Identify which cell holds the provided text, then report its [X, Y] central coordinate. 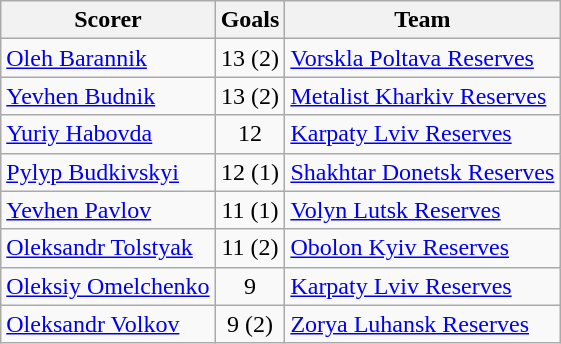
11 (1) [250, 210]
Shakhtar Donetsk Reserves [422, 172]
Pylyp Budkivskyi [108, 172]
Yevhen Budnik [108, 96]
9 [250, 286]
Metalist Kharkiv Reserves [422, 96]
Obolon Kyiv Reserves [422, 248]
12 [250, 134]
Oleksiy Omelchenko [108, 286]
Oleksandr Tolstyak [108, 248]
Oleh Barannik [108, 58]
Team [422, 20]
Oleksandr Volkov [108, 324]
Goals [250, 20]
Zorya Luhansk Reserves [422, 324]
Yevhen Pavlov [108, 210]
12 (1) [250, 172]
Vorskla Poltava Reserves [422, 58]
9 (2) [250, 324]
Volyn Lutsk Reserves [422, 210]
11 (2) [250, 248]
Yuriy Habovda [108, 134]
Scorer [108, 20]
